Scan for the cell matching the given text and deliver its (X, Y) coordinate at center. 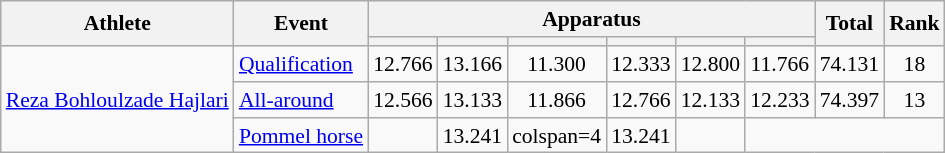
18 (914, 64)
Reza Bohloulzade Hajlari (118, 100)
74.131 (850, 64)
13 (914, 100)
12.333 (640, 64)
12.800 (710, 64)
Apparatus (592, 19)
All-around (301, 100)
11.300 (556, 64)
13.133 (472, 100)
12.566 (402, 100)
11.866 (556, 100)
13.166 (472, 64)
Total (850, 24)
12.133 (710, 100)
Event (301, 24)
Rank (914, 24)
74.397 (850, 100)
Athlete (118, 24)
11.766 (780, 64)
Qualification (301, 64)
12.233 (780, 100)
